Search for the cell housing the specified text and yield its [x, y] center coordinate. 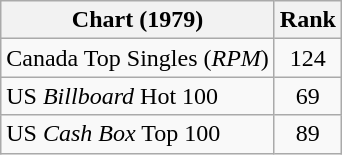
Chart (1979) [138, 20]
Canada Top Singles (RPM) [138, 58]
US Billboard Hot 100 [138, 96]
89 [308, 134]
69 [308, 96]
124 [308, 58]
Rank [308, 20]
US Cash Box Top 100 [138, 134]
